Search for the cell housing the specified text and yield its [x, y] center coordinate. 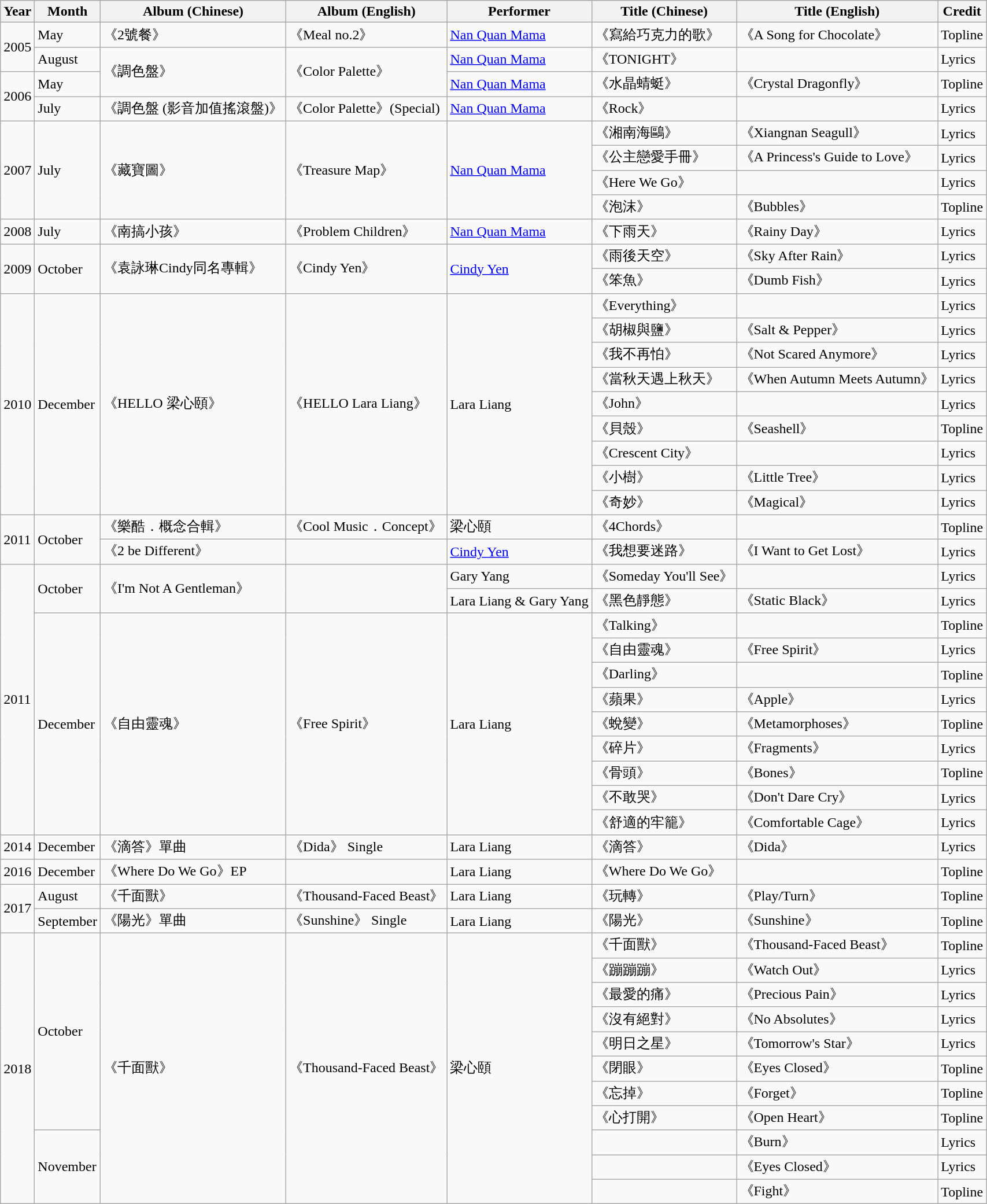
《Sunshine》 Single [367, 921]
2018 [17, 1069]
September [68, 921]
《忘掉》 [664, 1093]
《貝殼》 [664, 429]
《滴答》單曲 [193, 847]
《Here We Go》 [664, 183]
《黑色靜態》 [664, 601]
2009 [17, 268]
《Color Palette》(Special) [367, 109]
《小樹》 [664, 478]
《Treasure Map》 [367, 170]
Album (English) [367, 12]
《I'm Not A Gentleman》 [193, 589]
November [68, 1167]
《TONIGHT》 [664, 59]
2008 [17, 231]
《南搞小孩》 [193, 231]
《Precious Pain》 [837, 995]
《骨頭》 [664, 774]
《碎片》 [664, 748]
《Seashell》 [837, 429]
《蹦蹦蹦》 [664, 970]
《Crescent City》 [664, 453]
Title (Chinese) [664, 12]
《笨魚》 [664, 281]
《Little Tree》 [837, 478]
《Dida》 Single [367, 847]
《Someday You'll See》 [664, 576]
《滴答》 [664, 847]
《閉眼》 [664, 1069]
Lara Liang & Gary Yang [519, 601]
《Play/Turn》 [837, 896]
《Fight》 [837, 1191]
《A Song for Chocolate》 [837, 35]
《沒有絕對》 [664, 1019]
《Rock》 [664, 109]
《蘋果》 [664, 700]
《Everything》 [664, 305]
《No Absolutes》 [837, 1019]
《寫給巧克力的歌》 [664, 35]
《胡椒與鹽》 [664, 331]
《Static Black》 [837, 601]
《When Autumn Meets Autumn》 [837, 379]
《奇妙》 [664, 503]
《調色盤》 [193, 72]
《最愛的痛》 [664, 995]
《2 be Different》 [193, 552]
《HELLO Lara Liang》 [367, 404]
《Bubbles》 [837, 207]
《Cindy Yen》 [367, 268]
Credit [962, 12]
2010 [17, 404]
《John》 [664, 404]
《Salt & Pepper》 [837, 331]
《調色盤 (影音加值搖滾盤)》 [193, 109]
《陽光》單曲 [193, 921]
《Magical》 [837, 503]
《Problem Children》 [367, 231]
《Comfortable Cage》 [837, 822]
2014 [17, 847]
《樂酷．概念合輯》 [193, 527]
《下雨天》 [664, 231]
《我想要迷路》 [664, 552]
2006 [17, 96]
《玩轉》 [664, 896]
《明日之星》 [664, 1044]
《湘南海鷗》 [664, 133]
《Watch Out》 [837, 970]
《舒適的牢籠》 [664, 822]
《Crystal Dragonfly》 [837, 84]
2017 [17, 908]
《Sky After Rain》 [837, 257]
《藏寶圖》 [193, 170]
《袁詠琳Cindy同名專輯》 [193, 268]
《Tomorrow's Star》 [837, 1044]
《不敢哭》 [664, 798]
2007 [17, 170]
《A Princess's Guide to Love》 [837, 158]
《Bones》 [837, 774]
《公主戀愛手冊》 [664, 158]
《Burn》 [837, 1143]
《Color Palette》 [367, 72]
Performer [519, 12]
Gary Yang [519, 576]
Album (Chinese) [193, 12]
《Metamorphoses》 [837, 724]
《I Want to Get Lost》 [837, 552]
《Dida》 [837, 847]
《心打開》 [664, 1118]
《泡沫》 [664, 207]
《蛻變》 [664, 724]
《Fragments》 [837, 748]
《Not Scared Anymore》 [837, 355]
Title (English) [837, 12]
《Meal no.2》 [367, 35]
《當秋天遇上秋天》 [664, 379]
《我不再怕》 [664, 355]
《4Chords》 [664, 527]
《Cool Music．Concept》 [367, 527]
《Where Do We Go》 [664, 872]
《Don't Dare Cry》 [837, 798]
Month [68, 12]
《Rainy Day》 [837, 231]
2005 [17, 47]
《HELLO 梁心頤》 [193, 404]
2016 [17, 872]
《Xiangnan Seagull》 [837, 133]
《Open Heart》 [837, 1118]
《Apple》 [837, 700]
《Sunshine》 [837, 921]
《水晶蜻蜓》 [664, 84]
《Talking》 [664, 626]
《Forget》 [837, 1093]
《Where Do We Go》EP [193, 872]
《雨後天空》 [664, 257]
《Dumb Fish》 [837, 281]
《陽光》 [664, 921]
《Darling》 [664, 674]
《2號餐》 [193, 35]
Year [17, 12]
